From the cell containing the given text, extract its center point as (x, y) coordinate. 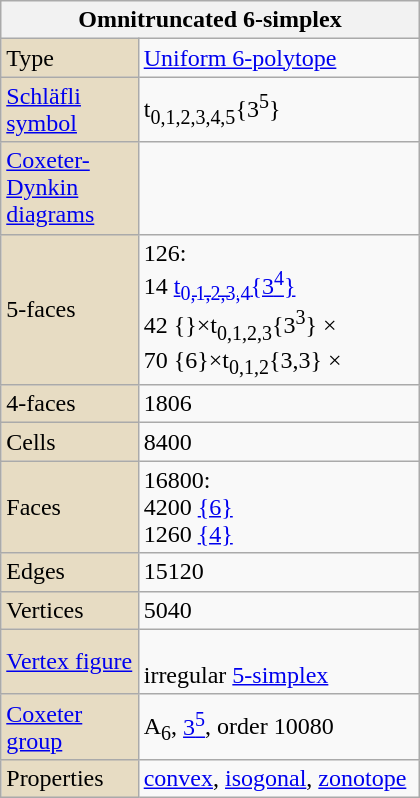
A6, 35, order 10080 (278, 726)
16800:4200 {6} 1260 {4} (278, 507)
4-faces (70, 404)
8400 (278, 442)
15120 (278, 572)
Schläfli symbol (70, 110)
5040 (278, 610)
Vertex figure (70, 662)
Uniform 6-polytope (278, 58)
t0,1,2,3,4,5{35} (278, 110)
1806 (278, 404)
5-faces (70, 310)
Faces (70, 507)
Type (70, 58)
Omnitruncated 6-simplex (210, 20)
Vertices (70, 610)
Coxeter-Dynkin diagrams (70, 188)
Edges (70, 572)
126:14 t0,1,2,3,4{34}42 {}×t0,1,2,3{33} ×70 {6}×t0,1,2{3,3} × (278, 310)
Coxeter group (70, 726)
irregular 5-simplex (278, 662)
convex, isogonal, zonotope (278, 778)
Cells (70, 442)
Properties (70, 778)
